Identify which cell holds the provided text, then report its [x, y] central coordinate. 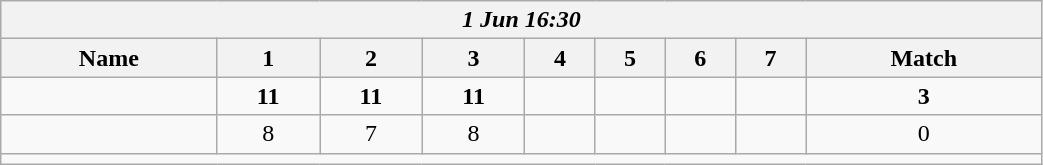
6 [700, 58]
Name [109, 58]
1 Jun 16:30 [522, 20]
0 [924, 134]
5 [630, 58]
2 [372, 58]
Match [924, 58]
4 [560, 58]
1 [268, 58]
